Locate the cell with the specified text and output its [x, y] center coordinate. 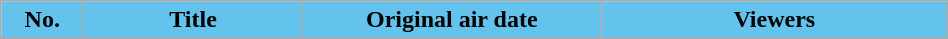
Title [193, 20]
No. [42, 20]
Original air date [452, 20]
Viewers [774, 20]
